Return the (X, Y) coordinate for the center point of the cell that contains the specified text.  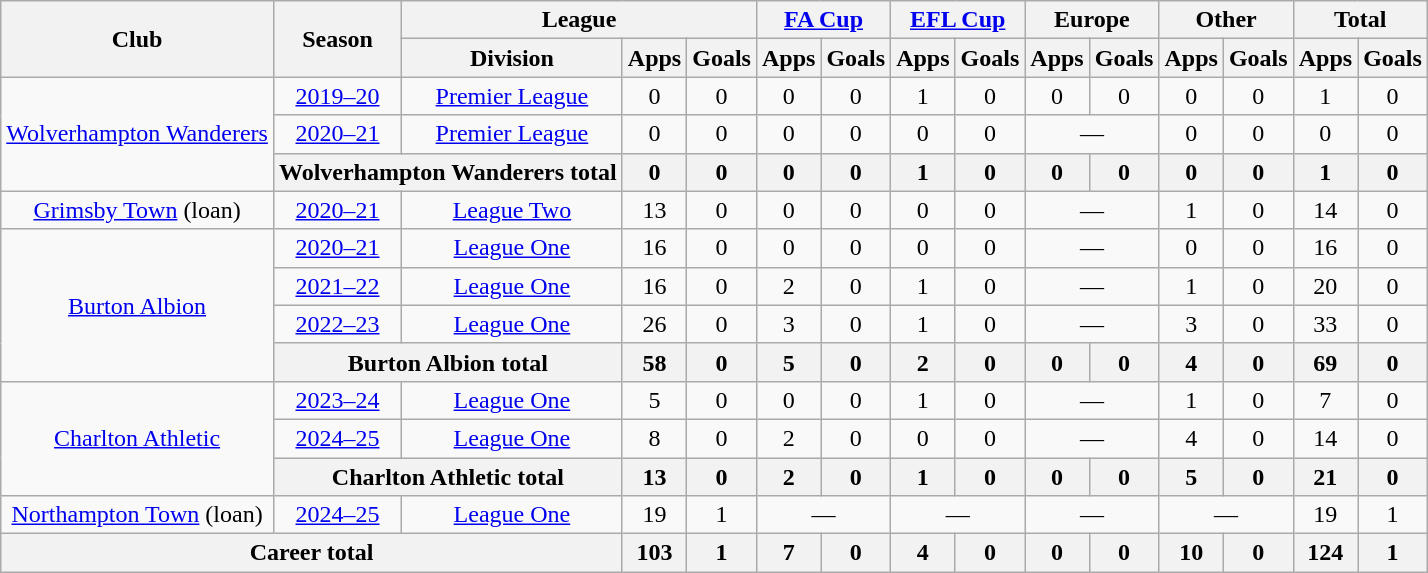
Europe (1092, 20)
Burton Albion total (448, 362)
20 (1325, 286)
26 (654, 324)
League (580, 20)
Season (337, 39)
10 (1191, 553)
103 (654, 553)
Career total (312, 553)
2019–20 (337, 96)
FA Cup (823, 20)
EFL Cup (958, 20)
Other (1226, 20)
Northampton Town (loan) (138, 515)
Charlton Athletic (138, 438)
2023–24 (337, 400)
2022–23 (337, 324)
Total (1360, 20)
Grimsby Town (loan) (138, 210)
Club (138, 39)
8 (654, 438)
58 (654, 362)
Wolverhampton Wanderers (138, 134)
69 (1325, 362)
2021–22 (337, 286)
Burton Albion (138, 305)
21 (1325, 477)
Charlton Athletic total (448, 477)
League Two (512, 210)
Division (512, 58)
124 (1325, 553)
Wolverhampton Wanderers total (448, 172)
33 (1325, 324)
